Identify which cell holds the provided text, then report its [X, Y] central coordinate. 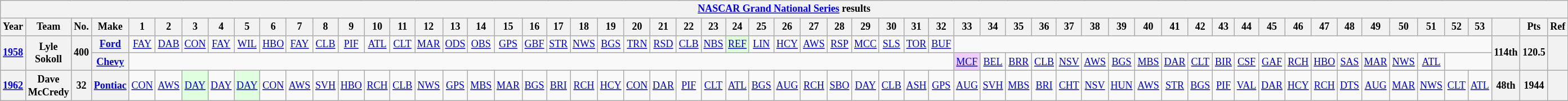
51 [1431, 27]
BUF [941, 44]
28 [839, 27]
53 [1480, 27]
ASH [917, 85]
GAF [1272, 62]
Lyle Sokoll [48, 53]
16 [534, 27]
4 [221, 27]
Team [48, 27]
6 [274, 27]
BEL [993, 62]
LIN [761, 44]
17 [559, 27]
No. [82, 27]
Ford [110, 44]
30 [891, 27]
400 [82, 53]
9 [351, 27]
1958 [14, 53]
15 [508, 27]
25 [761, 27]
33 [967, 27]
TRN [637, 44]
RSD [663, 44]
36 [1044, 27]
VAL [1247, 85]
14 [481, 27]
OBS [481, 44]
50 [1404, 27]
10 [377, 27]
Dave McCredy [48, 85]
1944 [1534, 85]
Year [14, 27]
Pontiac [110, 85]
NBS [713, 44]
DAB [169, 44]
24 [738, 27]
GBF [534, 44]
8 [325, 27]
38 [1095, 27]
13 [455, 27]
Ref [1558, 27]
21 [663, 27]
RSP [839, 44]
5 [247, 27]
43 [1224, 27]
40 [1149, 27]
12 [428, 27]
22 [689, 27]
SLS [891, 44]
NASCAR Grand National Series results [784, 9]
HUN [1122, 85]
45 [1272, 27]
MCF [967, 62]
Chevy [110, 62]
1962 [14, 85]
11 [403, 27]
114th [1506, 53]
29 [866, 27]
19 [610, 27]
ODS [455, 44]
BIR [1224, 62]
39 [1122, 27]
SAS [1350, 62]
48 [1350, 27]
120.5 [1534, 53]
WIL [247, 44]
CHT [1069, 85]
26 [787, 27]
46 [1298, 27]
48th [1506, 85]
REF [738, 44]
DTS [1350, 85]
37 [1069, 27]
34 [993, 27]
MCC [866, 44]
52 [1456, 27]
2 [169, 27]
20 [637, 27]
7 [300, 27]
27 [814, 27]
49 [1375, 27]
Pts [1534, 27]
18 [584, 27]
44 [1247, 27]
TOR [917, 44]
1 [142, 27]
23 [713, 27]
SBO [839, 85]
CSF [1247, 62]
3 [195, 27]
31 [917, 27]
BRR [1019, 62]
Make [110, 27]
47 [1324, 27]
41 [1174, 27]
35 [1019, 27]
42 [1200, 27]
